Output the (x, y) coordinate of the center of the cell containing the given text.  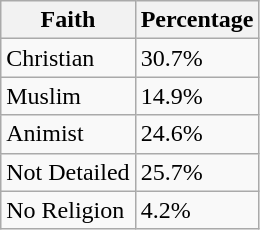
30.7% (197, 58)
Not Detailed (68, 172)
25.7% (197, 172)
Faith (68, 20)
Christian (68, 58)
4.2% (197, 210)
No Religion (68, 210)
Animist (68, 134)
Muslim (68, 96)
Percentage (197, 20)
24.6% (197, 134)
14.9% (197, 96)
